Detect which cell encompasses the target text, then output its (x, y) center coordinate. 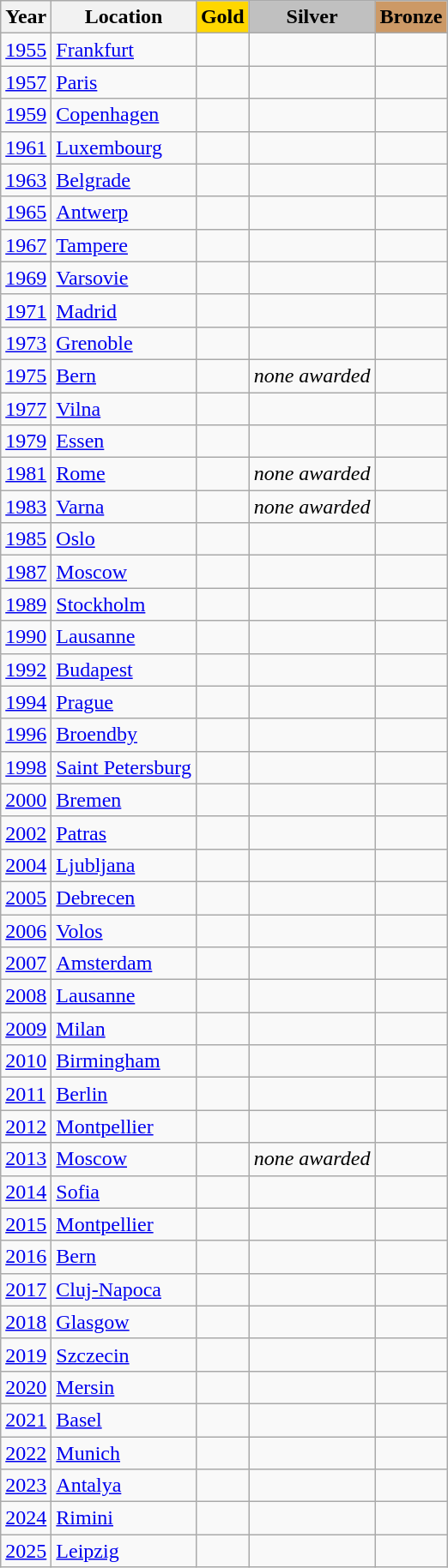
Belgrade (124, 180)
1971 (26, 310)
1955 (26, 50)
Szczecin (124, 1355)
Grenoble (124, 343)
Gold (222, 17)
1998 (26, 767)
Luxembourg (124, 147)
Leipzig (124, 1551)
1992 (26, 670)
2014 (26, 1192)
1973 (26, 343)
2006 (26, 930)
2005 (26, 898)
1983 (26, 507)
1969 (26, 278)
1996 (26, 735)
2020 (26, 1387)
1975 (26, 375)
Copenhagen (124, 115)
Vilna (124, 409)
1979 (26, 442)
1977 (26, 409)
2000 (26, 800)
Antwerp (124, 213)
2011 (26, 1094)
Sofia (124, 1192)
2002 (26, 832)
Bronze (411, 17)
Debrecen (124, 898)
1965 (26, 213)
Ljubljana (124, 865)
1990 (26, 637)
Oslo (124, 539)
Munich (124, 1453)
Berlin (124, 1094)
2010 (26, 1061)
1989 (26, 604)
1981 (26, 474)
Varsovie (124, 278)
Rome (124, 474)
1959 (26, 115)
2004 (26, 865)
Frankfurt (124, 50)
1985 (26, 539)
Varna (124, 507)
Saint Petersburg (124, 767)
2022 (26, 1453)
1961 (26, 147)
2017 (26, 1289)
2008 (26, 996)
Year (26, 17)
2013 (26, 1159)
Rimini (124, 1518)
Location (124, 17)
Stockholm (124, 604)
2023 (26, 1486)
2018 (26, 1322)
2021 (26, 1420)
2012 (26, 1126)
2015 (26, 1224)
Bremen (124, 800)
Essen (124, 442)
Volos (124, 930)
1957 (26, 82)
2025 (26, 1551)
Mersin (124, 1387)
2009 (26, 1029)
1967 (26, 245)
Tampere (124, 245)
Patras (124, 832)
Budapest (124, 670)
Antalya (124, 1486)
Paris (124, 82)
Basel (124, 1420)
Glasgow (124, 1322)
2024 (26, 1518)
Madrid (124, 310)
1963 (26, 180)
Prague (124, 702)
1987 (26, 572)
Milan (124, 1029)
Birmingham (124, 1061)
2016 (26, 1257)
1994 (26, 702)
2007 (26, 964)
2019 (26, 1355)
Cluj-Napoca (124, 1289)
Silver (312, 17)
Broendby (124, 735)
Amsterdam (124, 964)
